Locate the cell with the specified text and output its [x, y] center coordinate. 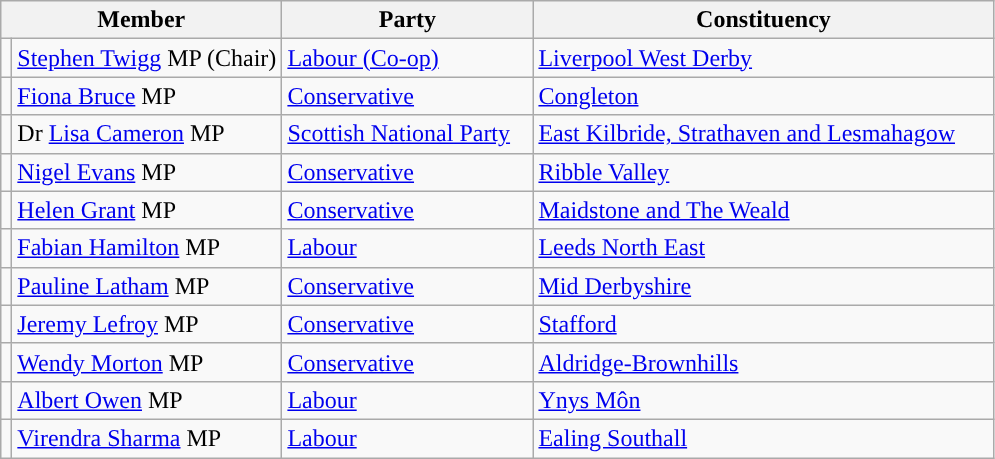
East Kilbride, Strathaven and Lesmahagow [764, 134]
Albert Owen MP [147, 400]
Scottish National Party [408, 134]
Labour (Co-op) [408, 58]
Liverpool West Derby [764, 58]
Stephen Twigg MP (Chair) [147, 58]
Party [408, 20]
Fiona Bruce MP [147, 96]
Dr Lisa Cameron MP [147, 134]
Ynys Môn [764, 400]
Aldridge-Brownhills [764, 362]
Nigel Evans MP [147, 172]
Congleton [764, 96]
Wendy Morton MP [147, 362]
Jeremy Lefroy MP [147, 324]
Maidstone and The Weald [764, 210]
Ealing Southall [764, 438]
Ribble Valley [764, 172]
Virendra Sharma MP [147, 438]
Pauline Latham MP [147, 286]
Mid Derbyshire [764, 286]
Stafford [764, 324]
Member [142, 20]
Leeds North East [764, 248]
Helen Grant MP [147, 210]
Constituency [764, 20]
Fabian Hamilton MP [147, 248]
